Return the [x, y] coordinate for the center point of the cell that contains the specified text.  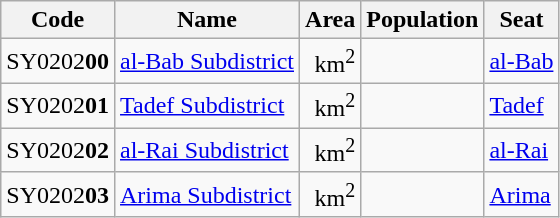
Arima Subdistrict [206, 194]
al-Rai [522, 150]
Tadef Subdistrict [206, 106]
SY020200 [58, 62]
Code [58, 20]
Area [330, 20]
SY020203 [58, 194]
Arima [522, 194]
al-Bab [522, 62]
Name [206, 20]
Tadef [522, 106]
Population [422, 20]
SY020202 [58, 150]
al-Bab Subdistrict [206, 62]
SY020201 [58, 106]
al-Rai Subdistrict [206, 150]
Seat [522, 20]
